Output the [x, y] coordinate of the center of the cell containing the given text.  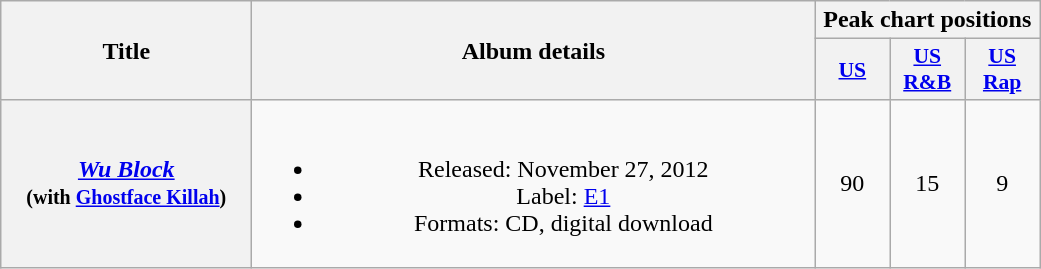
US [852, 70]
USR&B [928, 70]
9 [1002, 184]
15 [928, 184]
Peak chart positions [928, 20]
Released: November 27, 2012Label: E1Formats: CD, digital download [534, 184]
Album details [534, 50]
Wu Block(with Ghostface Killah) [126, 184]
Title [126, 50]
USRap [1002, 70]
90 [852, 184]
